Locate the cell with the specified text and output its [x, y] center coordinate. 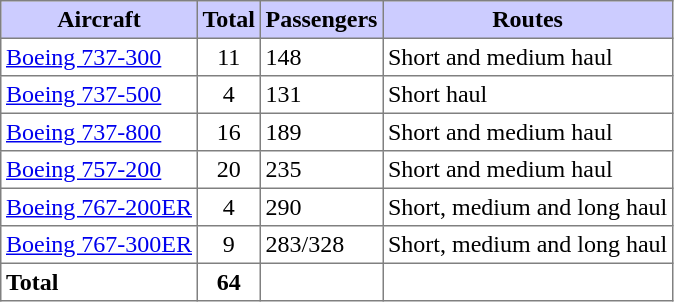
235 [321, 170]
Boeing 737-300 [99, 57]
Routes [528, 20]
64 [228, 282]
Boeing 757-200 [99, 170]
Boeing 767-300ER [99, 245]
Aircraft [99, 20]
189 [321, 132]
Passengers [321, 20]
16 [228, 132]
290 [321, 207]
9 [228, 245]
20 [228, 170]
148 [321, 57]
Boeing 737-500 [99, 95]
Boeing 737-800 [99, 132]
11 [228, 57]
131 [321, 95]
283/328 [321, 245]
Short haul [528, 95]
Boeing 767-200ER [99, 207]
